Return (x, y) of the center of cell containing provided text 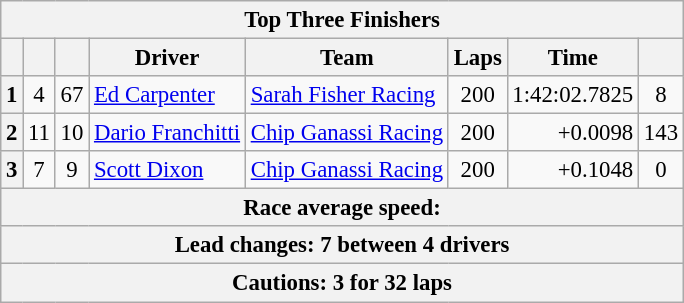
Driver (168, 58)
+0.0098 (572, 133)
4 (40, 95)
8 (662, 95)
1:42:02.7825 (572, 95)
Top Three Finishers (342, 20)
Dario Franchitti (168, 133)
Ed Carpenter (168, 95)
Race average speed: (342, 208)
11 (40, 133)
+0.1048 (572, 170)
7 (40, 170)
9 (72, 170)
Time (572, 58)
3 (12, 170)
Team (346, 58)
1 (12, 95)
Cautions: 3 for 32 laps (342, 283)
Sarah Fisher Racing (346, 95)
0 (662, 170)
Laps (478, 58)
2 (12, 133)
Lead changes: 7 between 4 drivers (342, 245)
10 (72, 133)
Scott Dixon (168, 170)
67 (72, 95)
143 (662, 133)
